Find where the given text appears and provide that cell's center as [X, Y] coordinate. 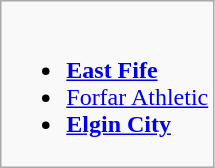
East FifeForfar AthleticElgin City [108, 84]
